Pinpoint the cell where the given text exists, returning its (x, y) midpoint coordinate. 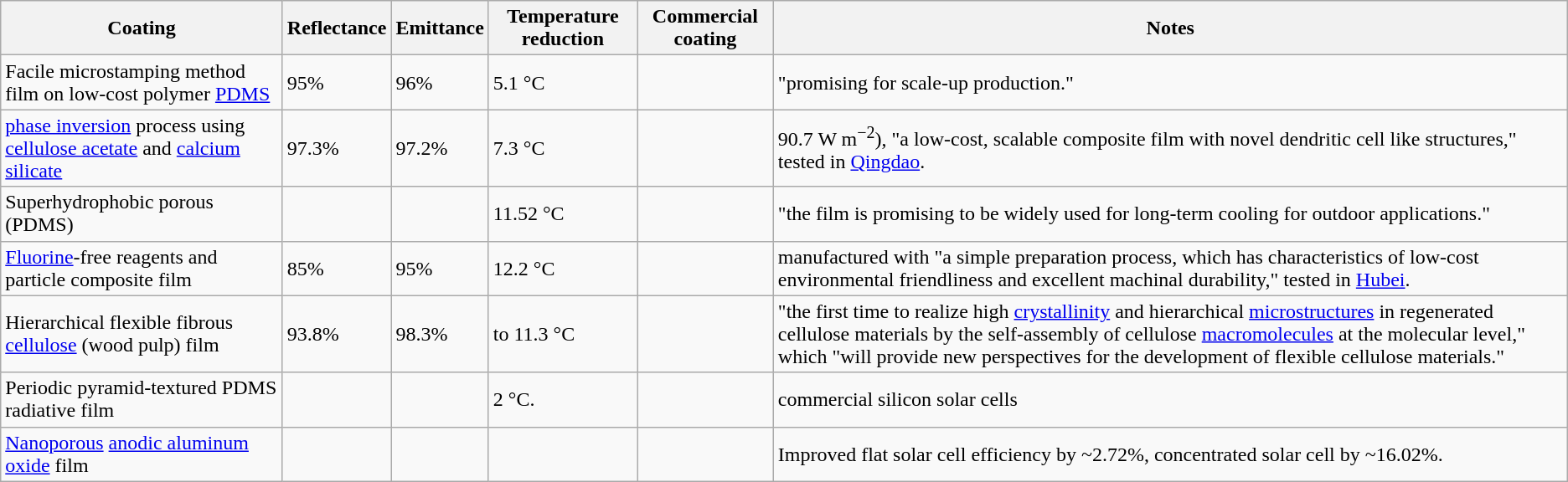
phase inversion process using cellulose acetate and calcium silicate (142, 148)
7.3 °C (563, 148)
Nanoporous anodic aluminum oxide film (142, 454)
11.52 °C (563, 214)
Coating (142, 28)
2 °C. (563, 400)
90.7 W m−2), "a low-cost, scalable composite film with novel dendritic cell like structures," tested in Qingdao. (1170, 148)
97.3% (337, 148)
Improved flat solar cell efficiency by ~2.72%, concentrated solar cell by ~16.02%. (1170, 454)
96% (440, 82)
Facile microstamping method film on low-cost polymer PDMS (142, 82)
Superhydrophobic porous (PDMS) (142, 214)
Hierarchical flexible fibrous cellulose (wood pulp) film (142, 334)
12.2 °C (563, 268)
Commercial coating (705, 28)
"promising for scale-up production." (1170, 82)
97.2% (440, 148)
Notes (1170, 28)
Emittance (440, 28)
Temperature reduction (563, 28)
commercial silicon solar cells (1170, 400)
98.3% (440, 334)
"the film is promising to be widely used for long-term cooling for outdoor applications." (1170, 214)
to 11.3 °C (563, 334)
Reflectance (337, 28)
93.8% (337, 334)
Fluorine-free reagents and particle composite film (142, 268)
5.1 °C (563, 82)
85% (337, 268)
Periodic pyramid-textured PDMS radiative film (142, 400)
